Extract the [x, y] coordinate from the center of the cell holding the provided text.  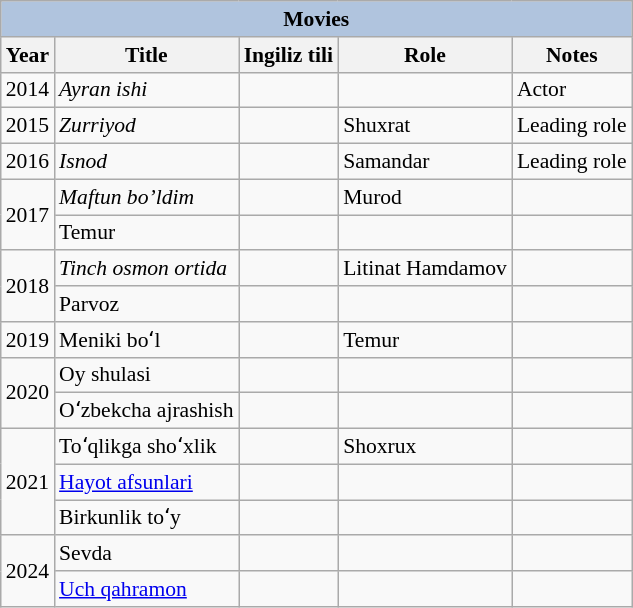
Maftun bo’ldim [146, 197]
Ayran ishi [146, 90]
2016 [28, 162]
Birkunlik toʻy [146, 518]
2018 [28, 286]
Litinat Hamdamov [425, 269]
2024 [28, 572]
Hayot afsunlari [146, 482]
Murod [425, 197]
2021 [28, 482]
Zurriyod [146, 126]
Oy shulasi [146, 375]
Notes [572, 55]
Role [425, 55]
2020 [28, 392]
Isnod [146, 162]
Year [28, 55]
Uch qahramon [146, 589]
2014 [28, 90]
Sevda [146, 554]
Tinch osmon ortida [146, 269]
Ingiliz tili [288, 55]
Title [146, 55]
Movies [316, 19]
Shoxrux [425, 447]
2019 [28, 340]
Parvoz [146, 304]
2017 [28, 214]
Meniki boʻl [146, 340]
Oʻzbekcha ajrashish [146, 411]
Actor [572, 90]
2015 [28, 126]
Toʻqlikga shoʻxlik [146, 447]
Samandar [425, 162]
Shuxrat [425, 126]
